Locate the cell with the specified text and output its [x, y] center coordinate. 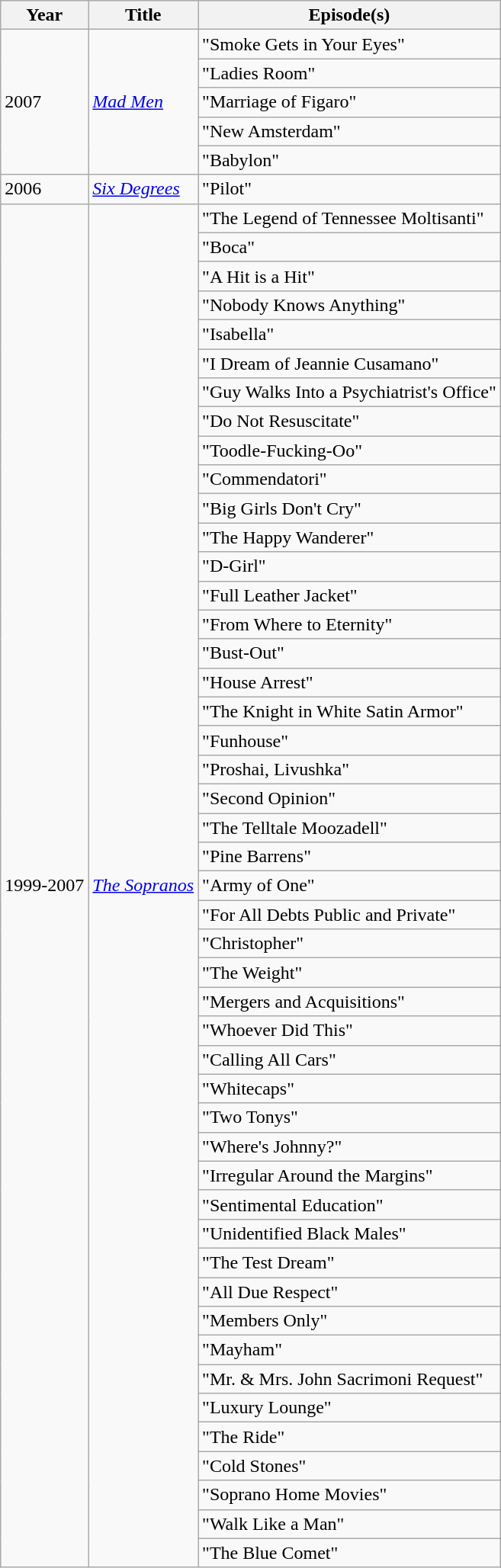
"Whitecaps" [349, 1089]
"Proshai, Livushka" [349, 769]
"Bust-Out" [349, 653]
"Pilot" [349, 189]
Year [44, 15]
"Luxury Lounge" [349, 1408]
"Ladies Room" [349, 73]
Mad Men [143, 102]
"Nobody Knows Anything" [349, 305]
"Boca" [349, 247]
"Mayham" [349, 1350]
"Christopher" [349, 944]
"Whoever Did This" [349, 1031]
"Unidentified Black Males" [349, 1233]
"Do Not Resuscitate" [349, 422]
"Guy Walks Into a Psychiatrist's Office" [349, 393]
"Calling All Cars" [349, 1060]
2007 [44, 102]
"The Blue Comet" [349, 1553]
"The Telltale Moozadell" [349, 827]
"The Weight" [349, 973]
"D-Girl" [349, 566]
1999-2007 [44, 886]
2006 [44, 189]
"Second Opinion" [349, 798]
"The Legend of Tennessee Moltisanti" [349, 218]
"Where's Johnny?" [349, 1146]
"The Happy Wanderer" [349, 537]
"New Amsterdam" [349, 131]
Title [143, 15]
"Mergers and Acquisitions" [349, 1002]
"Members Only" [349, 1321]
"The Knight in White Satin Armor" [349, 711]
"Smoke Gets in Your Eyes" [349, 44]
"Babylon" [349, 160]
Six Degrees [143, 189]
Episode(s) [349, 15]
"From Where to Eternity" [349, 624]
"Sentimental Education" [349, 1204]
"Cold Stones" [349, 1466]
"Commendatori" [349, 479]
"Two Tonys" [349, 1117]
"Full Leather Jacket" [349, 595]
"I Dream of Jeannie Cusamano" [349, 364]
"Soprano Home Movies" [349, 1495]
"For All Debts Public and Private" [349, 915]
"Big Girls Don't Cry" [349, 508]
"Isabella" [349, 334]
"Marriage of Figaro" [349, 102]
"Mr. & Mrs. John Sacrimoni Request" [349, 1379]
"A Hit is a Hit" [349, 276]
"The Ride" [349, 1437]
"Irregular Around the Margins" [349, 1175]
"Pine Barrens" [349, 857]
"House Arrest" [349, 682]
"Funhouse" [349, 740]
"The Test Dream" [349, 1262]
"All Due Respect" [349, 1292]
"Army of One" [349, 886]
"Walk Like a Man" [349, 1524]
"Toodle-Fucking-Oo" [349, 451]
The Sopranos [143, 886]
